Extract the [X, Y] coordinate from the center of the cell holding the provided text.  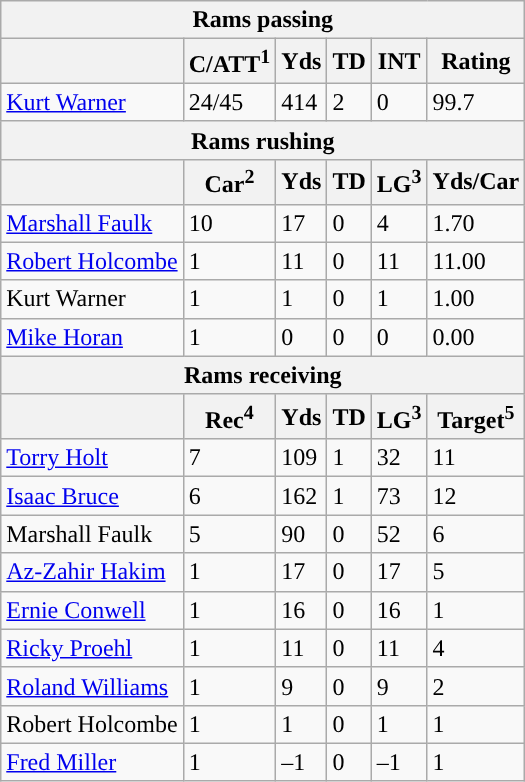
0.00 [476, 337]
Target5 [476, 416]
10 [230, 223]
Az-Zahir Hakim [92, 572]
109 [302, 458]
73 [399, 496]
1.70 [476, 223]
Torry Holt [92, 458]
Rec4 [230, 416]
Car2 [230, 182]
162 [302, 496]
90 [302, 534]
C/ATT1 [230, 62]
24/45 [230, 102]
Roland Williams [92, 686]
7 [230, 458]
1.00 [476, 299]
Rams rushing [263, 140]
Rams passing [263, 20]
414 [302, 102]
Fred Miller [92, 762]
99.7 [476, 102]
INT [399, 62]
Rams receiving [263, 375]
Ernie Conwell [92, 610]
Mike Horan [92, 337]
Ricky Proehl [92, 648]
32 [399, 458]
Yds/Car [476, 182]
11.00 [476, 261]
52 [399, 534]
Isaac Bruce [92, 496]
12 [476, 496]
Rating [476, 62]
